Identify which cell holds the provided text, then report its [X, Y] central coordinate. 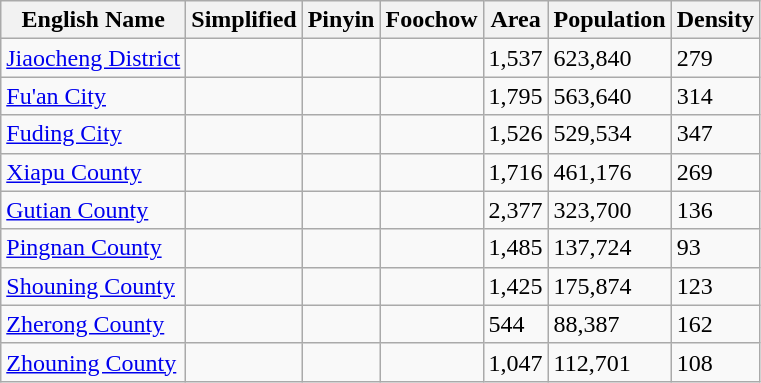
1,526 [516, 134]
623,840 [610, 58]
Zherong County [94, 324]
347 [715, 134]
137,724 [610, 248]
175,874 [610, 286]
544 [516, 324]
1,485 [516, 248]
88,387 [610, 324]
2,377 [516, 210]
93 [715, 248]
Shouning County [94, 286]
Foochow [432, 20]
English Name [94, 20]
Pingnan County [94, 248]
Gutian County [94, 210]
Area [516, 20]
112,701 [610, 362]
123 [715, 286]
Population [610, 20]
Xiapu County [94, 172]
162 [715, 324]
1,795 [516, 96]
Zhouning County [94, 362]
Simplified [244, 20]
136 [715, 210]
461,176 [610, 172]
563,640 [610, 96]
1,537 [516, 58]
1,047 [516, 362]
Fu'an City [94, 96]
323,700 [610, 210]
529,534 [610, 134]
1,425 [516, 286]
1,716 [516, 172]
Jiaocheng District [94, 58]
108 [715, 362]
279 [715, 58]
Pinyin [341, 20]
Fuding City [94, 134]
314 [715, 96]
269 [715, 172]
Density [715, 20]
